For the text-containing cell, return its midpoint in (x, y) coordinate format. 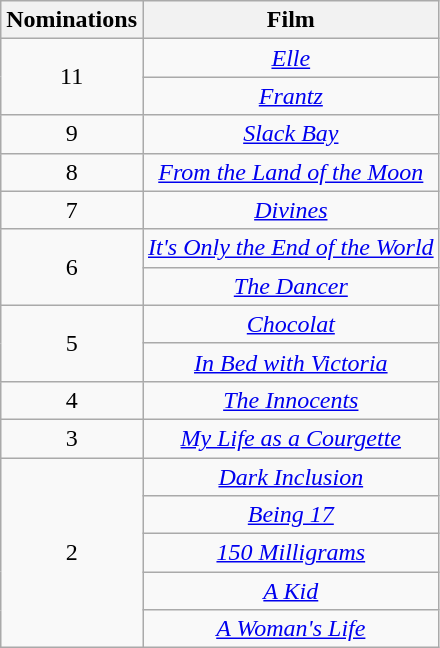
11 (72, 77)
2 (72, 553)
Frantz (290, 96)
Dark Inclusion (290, 477)
5 (72, 343)
It's Only the End of the World (290, 248)
Divines (290, 210)
Elle (290, 58)
Slack Bay (290, 134)
A Woman's Life (290, 629)
Being 17 (290, 515)
My Life as a Courgette (290, 438)
4 (72, 400)
From the Land of the Moon (290, 172)
8 (72, 172)
A Kid (290, 591)
The Innocents (290, 400)
Film (290, 20)
6 (72, 267)
Chocolat (290, 324)
In Bed with Victoria (290, 362)
3 (72, 438)
The Dancer (290, 286)
9 (72, 134)
Nominations (72, 20)
150 Milligrams (290, 553)
7 (72, 210)
